From the cell containing the given text, extract its center point as [x, y] coordinate. 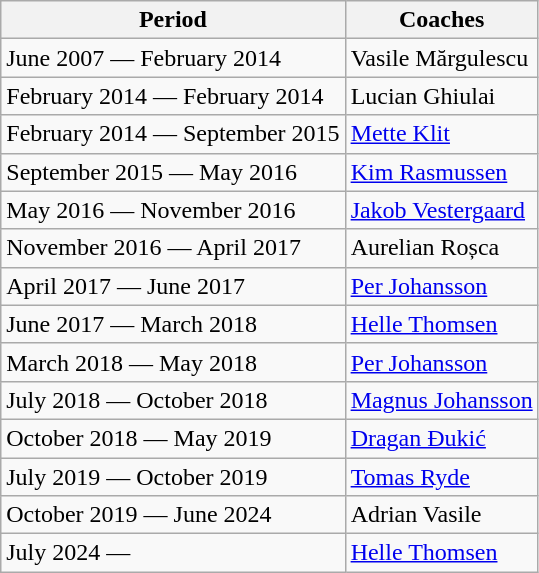
Mette Klit [442, 134]
March 2018 — May 2018 [173, 362]
July 2019 — October 2019 [173, 477]
July 2024 — [173, 553]
September 2015 — May 2016 [173, 172]
Period [173, 20]
October 2018 — May 2019 [173, 438]
October 2019 — June 2024 [173, 515]
Jakob Vestergaard [442, 210]
Magnus Johansson [442, 400]
June 2017 — March 2018 [173, 324]
February 2014 — September 2015 [173, 134]
Aurelian Roșca [442, 248]
July 2018 — October 2018 [173, 400]
February 2014 — February 2014 [173, 96]
November 2016 — April 2017 [173, 248]
Adrian Vasile [442, 515]
Dragan Đukić [442, 438]
May 2016 — November 2016 [173, 210]
June 2007 — February 2014 [173, 58]
Vasile Mărgulescu [442, 58]
April 2017 — June 2017 [173, 286]
Tomas Ryde [442, 477]
Lucian Ghiulai [442, 96]
Coaches [442, 20]
Kim Rasmussen [442, 172]
